Pinpoint the cell where the given text exists, returning its [x, y] midpoint coordinate. 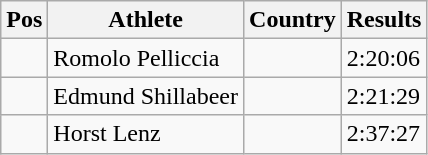
Edmund Shillabeer [146, 96]
Romolo Pelliccia [146, 58]
Athlete [146, 20]
2:20:06 [384, 58]
Pos [24, 20]
2:21:29 [384, 96]
Horst Lenz [146, 134]
Results [384, 20]
2:37:27 [384, 134]
Country [293, 20]
